Determine the (x, y) coordinate at the center of the cell enclosing the given text.  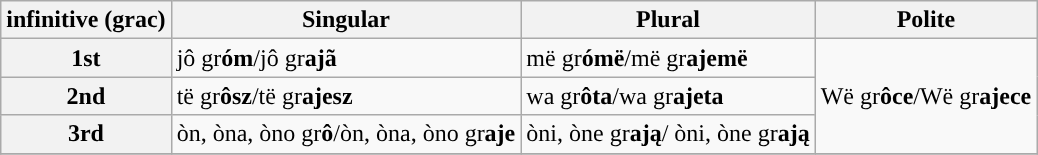
Polite (926, 20)
jô gróm/jô grajã (346, 58)
òni, òne grają/ òni, òne grają (668, 134)
3rd (86, 134)
òn, òna, òno grô/òn, òna, òno graje (346, 134)
Plural (668, 20)
të grôsz/të grajesz (346, 96)
infinitive (grac) (86, 20)
më grómë/më grajemë (668, 58)
Singular (346, 20)
1st (86, 58)
Wë grôce/Wë grajece (926, 96)
2nd (86, 96)
wa grôta/wa grajeta (668, 96)
